Extract the (x, y) coordinate from the center of the cell holding the provided text.  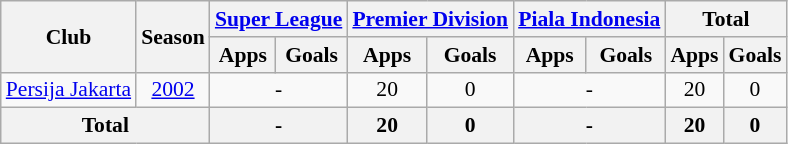
Club (68, 36)
Piala Indonesia (589, 19)
Premier Division (430, 19)
Super League (278, 19)
Season (173, 36)
2002 (173, 90)
Persija Jakarta (68, 90)
